Search for the cell housing the specified text and yield its [X, Y] center coordinate. 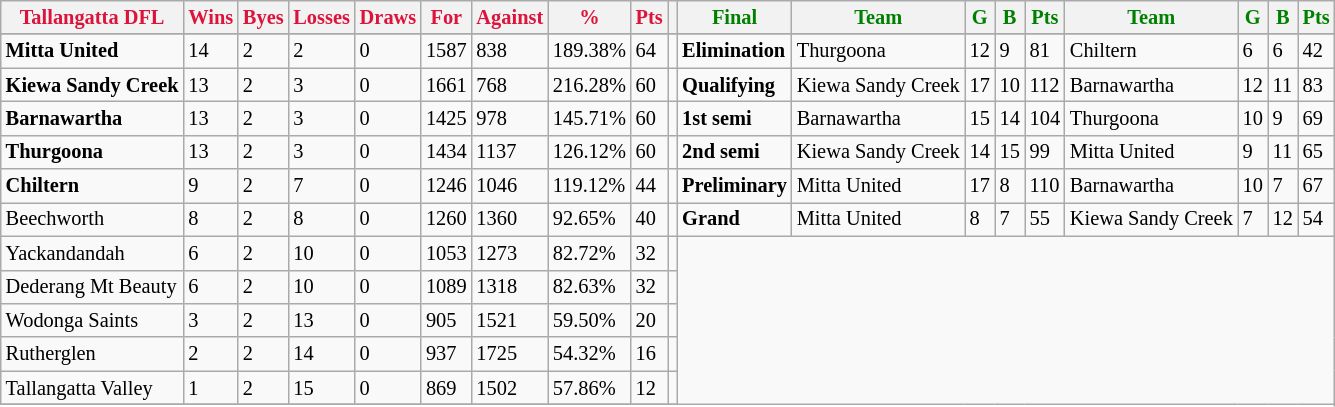
92.65% [590, 219]
16 [650, 354]
119.12% [590, 186]
104 [1045, 118]
69 [1316, 118]
65 [1316, 152]
1360 [510, 219]
Preliminary [734, 186]
1st semi [734, 118]
838 [510, 51]
1053 [446, 253]
1521 [510, 320]
54 [1316, 219]
Rutherglen [92, 354]
57.86% [590, 388]
1046 [510, 186]
For [446, 17]
189.38% [590, 51]
Final [734, 17]
1425 [446, 118]
112 [1045, 85]
1246 [446, 186]
Dederang Mt Beauty [92, 287]
768 [510, 85]
44 [650, 186]
Elimination [734, 51]
81 [1045, 51]
55 [1045, 219]
1502 [510, 388]
2nd semi [734, 152]
99 [1045, 152]
Wins [210, 17]
1661 [446, 85]
Losses [321, 17]
1434 [446, 152]
64 [650, 51]
Wodonga Saints [92, 320]
937 [446, 354]
83 [1316, 85]
% [590, 17]
82.63% [590, 287]
20 [650, 320]
145.71% [590, 118]
1 [210, 388]
Draws [388, 17]
54.32% [590, 354]
1260 [446, 219]
59.50% [590, 320]
Byes [263, 17]
905 [446, 320]
Qualifying [734, 85]
1725 [510, 354]
126.12% [590, 152]
Beechworth [92, 219]
Yackandandah [92, 253]
1089 [446, 287]
1137 [510, 152]
67 [1316, 186]
Tallangatta Valley [92, 388]
42 [1316, 51]
216.28% [590, 85]
Against [510, 17]
110 [1045, 186]
Grand [734, 219]
1587 [446, 51]
40 [650, 219]
82.72% [590, 253]
Tallangatta DFL [92, 17]
1273 [510, 253]
869 [446, 388]
1318 [510, 287]
978 [510, 118]
